Return the [x, y] coordinate for the center point of the cell that contains the specified text.  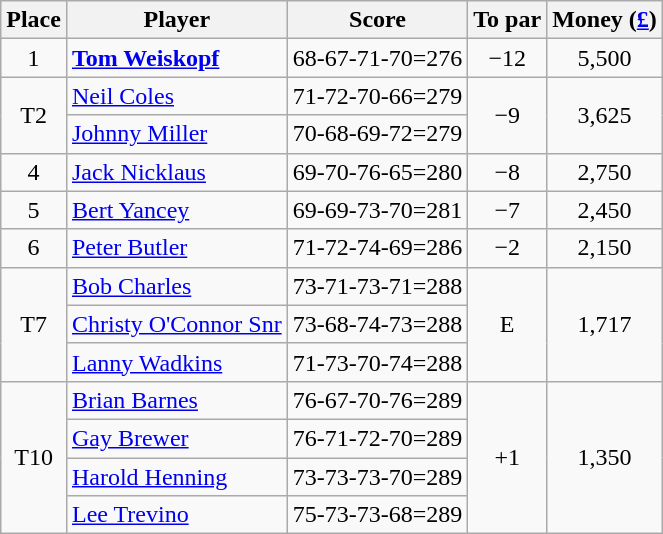
71-72-70-66=279 [378, 96]
73-71-73-71=288 [378, 286]
Bob Charles [176, 286]
E [508, 324]
Player [176, 20]
1,717 [605, 324]
1 [34, 58]
−9 [508, 115]
73-73-73-70=289 [378, 477]
Lee Trevino [176, 515]
T10 [34, 457]
Neil Coles [176, 96]
5 [34, 210]
76-71-72-70=289 [378, 438]
4 [34, 172]
69-69-73-70=281 [378, 210]
71-73-70-74=288 [378, 362]
76-67-70-76=289 [378, 400]
71-72-74-69=286 [378, 248]
5,500 [605, 58]
Christy O'Connor Snr [176, 324]
2,450 [605, 210]
3,625 [605, 115]
T7 [34, 324]
To par [508, 20]
Money (£) [605, 20]
−7 [508, 210]
69-70-76-65=280 [378, 172]
Lanny Wadkins [176, 362]
Jack Nicklaus [176, 172]
−2 [508, 248]
−8 [508, 172]
Harold Henning [176, 477]
+1 [508, 457]
75-73-73-68=289 [378, 515]
Brian Barnes [176, 400]
2,750 [605, 172]
1,350 [605, 457]
2,150 [605, 248]
73-68-74-73=288 [378, 324]
T2 [34, 115]
−12 [508, 58]
70-68-69-72=279 [378, 134]
Score [378, 20]
6 [34, 248]
68-67-71-70=276 [378, 58]
Peter Butler [176, 248]
Gay Brewer [176, 438]
Place [34, 20]
Bert Yancey [176, 210]
Tom Weiskopf [176, 58]
Johnny Miller [176, 134]
